For the text-containing cell, return its midpoint in (X, Y) coordinate format. 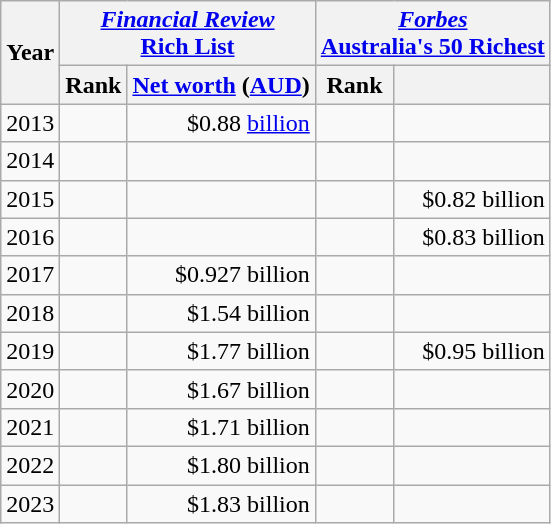
2021 (30, 427)
Financial ReviewRich List (188, 34)
$1.67 billion (221, 389)
$1.71 billion (221, 427)
Net worth (AUD) (221, 85)
2014 (30, 161)
2022 (30, 465)
$1.83 billion (221, 503)
$1.80 billion (221, 465)
2017 (30, 275)
Year (30, 52)
$0.82 billion (472, 199)
ForbesAustralia's 50 Richest (432, 34)
$1.77 billion (221, 351)
$0.88 billion (221, 123)
$0.83 billion (472, 237)
$0.927 billion (221, 275)
2015 (30, 199)
2019 (30, 351)
2013 (30, 123)
$0.95 billion (472, 351)
2016 (30, 237)
2023 (30, 503)
2020 (30, 389)
2018 (30, 313)
$1.54 billion (221, 313)
